Determine the (X, Y) coordinate at the center of the cell enclosing the given text.  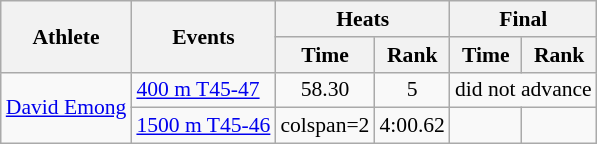
5 (412, 90)
David Emong (66, 108)
did not advance (524, 90)
Final (524, 19)
58.30 (324, 90)
400 m T45-47 (203, 90)
4:00.62 (412, 126)
colspan=2 (324, 126)
Events (203, 36)
Athlete (66, 36)
Heats (362, 19)
1500 m T45-46 (203, 126)
